Output the (X, Y) coordinate of the center of the cell containing the given text.  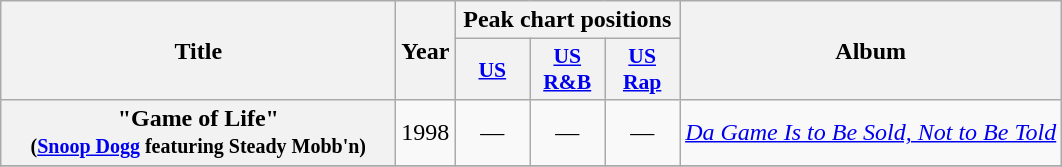
"Game of Life"(Snoop Dogg featuring Steady Mobb'n) (198, 132)
Year (426, 50)
US (492, 70)
Da Game Is to Be Sold, Not to Be Told (871, 132)
USR&B (568, 70)
Peak chart positions (568, 20)
Title (198, 50)
USRap (642, 70)
Album (871, 50)
1998 (426, 132)
